Search for the cell housing the specified text and yield its (X, Y) center coordinate. 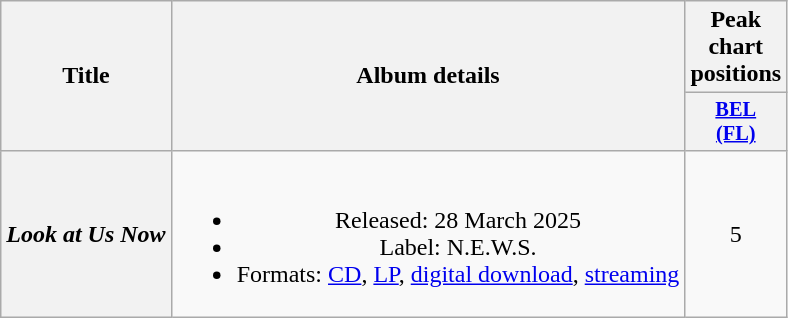
Peak chart positions (736, 47)
Released: 28 March 2025Label: N.E.W.S.Formats: CD, LP, digital download, streaming (428, 234)
BEL(FL) (736, 122)
Look at Us Now (86, 234)
5 (736, 234)
Title (86, 76)
Album details (428, 76)
